For the text-containing cell, return its midpoint in (X, Y) coordinate format. 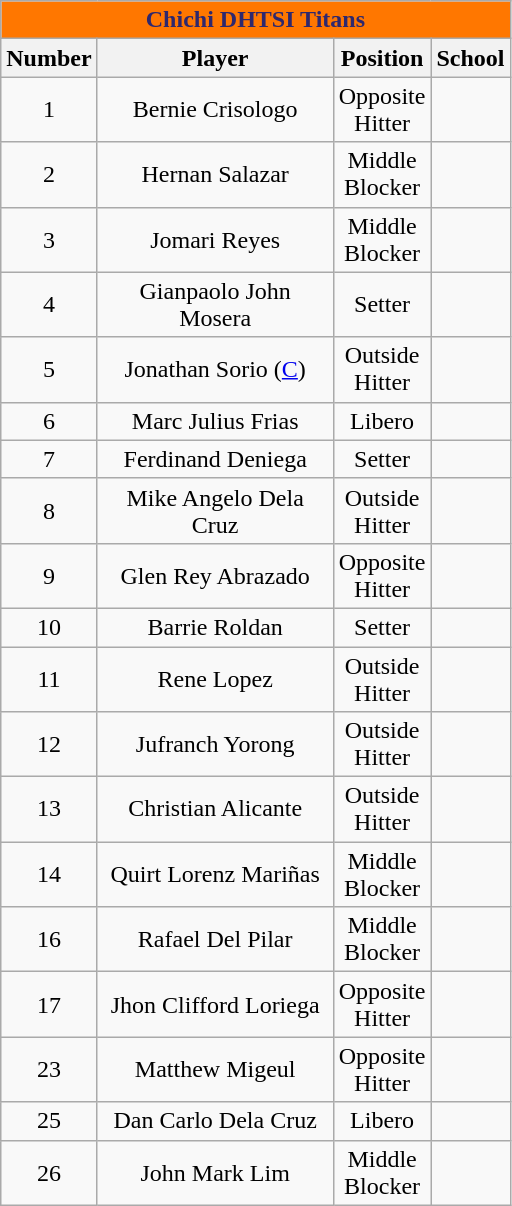
1 (49, 110)
Hernan Salazar (215, 174)
Number (49, 58)
Jonathan Sorio (C) (215, 370)
Matthew Migeul (215, 1070)
8 (49, 510)
Jhon Clifford Loriega (215, 1004)
9 (49, 576)
Position (382, 58)
School (470, 58)
26 (49, 1172)
Chichi DHTSI Titans (256, 20)
Bernie Crisologo (215, 110)
10 (49, 627)
Rafael Del Pilar (215, 940)
12 (49, 744)
Ferdinand Deniega (215, 459)
Mike Angelo Dela Cruz (215, 510)
Quirt Lorenz Mariñas (215, 874)
Player (215, 58)
7 (49, 459)
6 (49, 421)
Glen Rey Abrazado (215, 576)
Dan Carlo Dela Cruz (215, 1121)
Christian Alicante (215, 810)
4 (49, 304)
16 (49, 940)
17 (49, 1004)
11 (49, 678)
3 (49, 240)
5 (49, 370)
Jomari Reyes (215, 240)
13 (49, 810)
14 (49, 874)
John Mark Lim (215, 1172)
2 (49, 174)
Gianpaolo John Mosera (215, 304)
Rene Lopez (215, 678)
Marc Julius Frias (215, 421)
23 (49, 1070)
Barrie Roldan (215, 627)
Jufranch Yorong (215, 744)
25 (49, 1121)
